Detect which cell encompasses the target text, then output its [x, y] center coordinate. 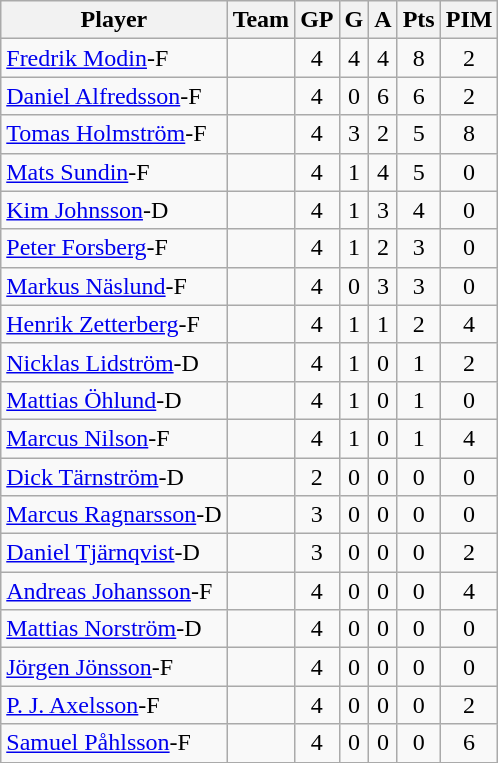
Andreas Johansson-F [114, 591]
A [383, 20]
Nicklas Lidström-D [114, 362]
PIM [469, 20]
Daniel Tjärnqvist-D [114, 553]
Samuel Påhlsson-F [114, 743]
Daniel Alfredsson-F [114, 96]
Fredrik Modin-F [114, 58]
Marcus Ragnarsson-D [114, 515]
Markus Näslund-F [114, 286]
Mats Sundin-F [114, 172]
Mattias Norström-D [114, 629]
Pts [418, 20]
Peter Forsberg-F [114, 248]
P. J. Axelsson-F [114, 705]
Marcus Nilson-F [114, 438]
Kim Johnsson-D [114, 210]
Dick Tärnström-D [114, 477]
Jörgen Jönsson-F [114, 667]
G [354, 20]
Team [261, 20]
GP [317, 20]
Mattias Öhlund-D [114, 400]
Henrik Zetterberg-F [114, 324]
Player [114, 20]
Tomas Holmström-F [114, 134]
